Pinpoint the cell where the given text exists, returning its [x, y] midpoint coordinate. 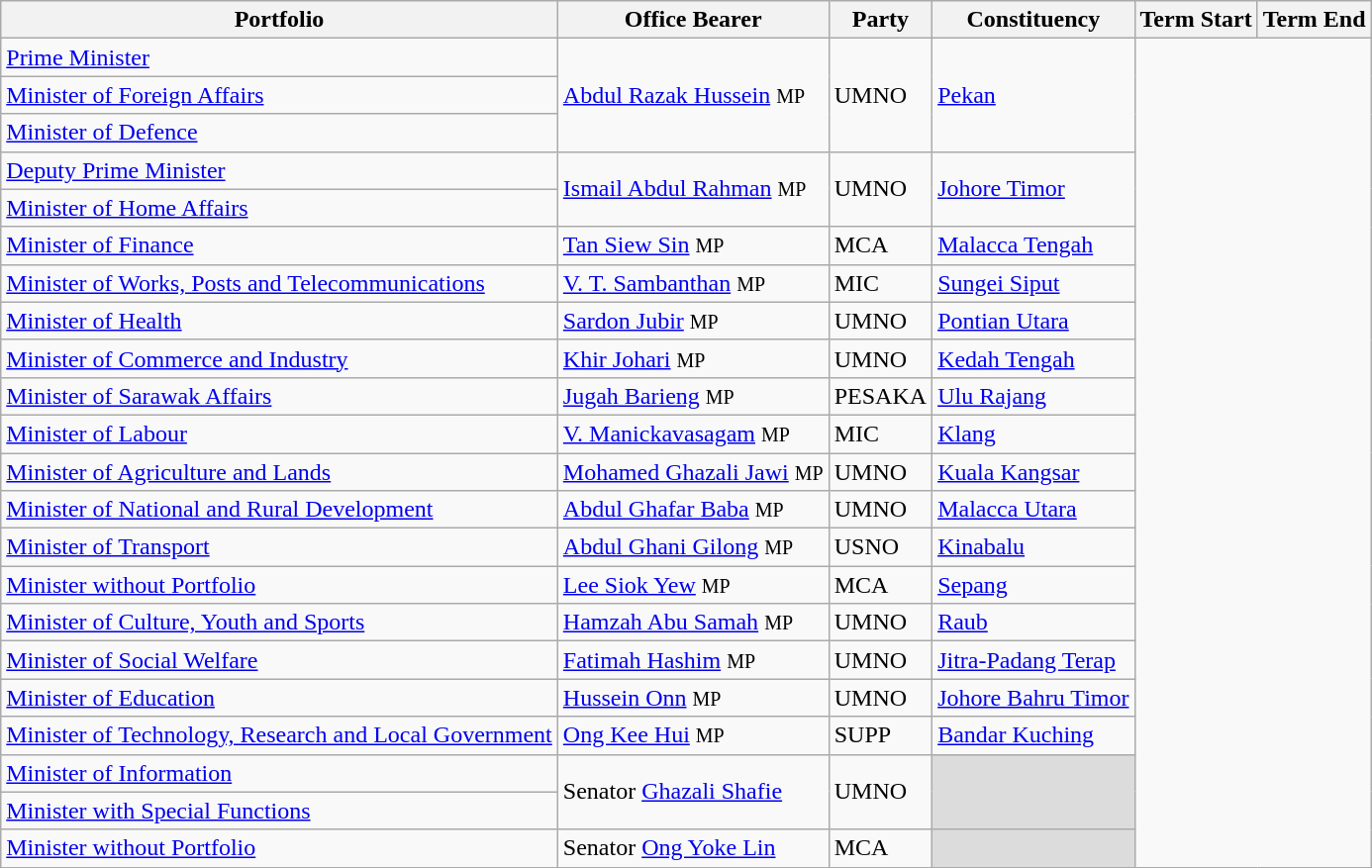
Bandar Kuching [1033, 735]
USNO [880, 547]
Portfolio [279, 20]
Minister of Commerce and Industry [279, 358]
Klang [1033, 434]
Senator Ong Yoke Lin [693, 848]
Constituency [1033, 20]
Johore Timor [1033, 189]
Minister of Social Welfare [279, 660]
Office Bearer [693, 20]
Minister of Sarawak Affairs [279, 396]
Minister with Special Functions [279, 811]
Hamzah Abu Samah MP [693, 623]
Deputy Prime Minister [279, 170]
PESAKA [880, 396]
Abdul Ghafar Baba MP [693, 510]
Minister of Works, Posts and Telecommunications [279, 283]
Mohamed Ghazali Jawi MP [693, 472]
Sepang [1033, 585]
Abdul Ghani Gilong MP [693, 547]
Khir Johari MP [693, 358]
Kedah Tengah [1033, 358]
Minister of Information [279, 773]
Minister of Technology, Research and Local Government [279, 735]
Party [880, 20]
Minister of Agriculture and Lands [279, 472]
Raub [1033, 623]
Ismail Abdul Rahman MP [693, 189]
Minister of Health [279, 321]
Kuala Kangsar [1033, 472]
Minister of Labour [279, 434]
Ong Kee Hui MP [693, 735]
Senator Ghazali Shafie [693, 792]
Minister of Transport [279, 547]
Minister of Finance [279, 245]
Minister of National and Rural Development [279, 510]
Kinabalu [1033, 547]
Minister of Culture, Youth and Sports [279, 623]
V. Manickavasagam MP [693, 434]
Jitra-Padang Terap [1033, 660]
Minister of Home Affairs [279, 208]
Lee Siok Yew MP [693, 585]
Pekan [1033, 95]
Ulu Rajang [1033, 396]
Hussein Onn MP [693, 698]
Sungei Siput [1033, 283]
Jugah Barieng MP [693, 396]
Minister of Foreign Affairs [279, 95]
Malacca Tengah [1033, 245]
Abdul Razak Hussein MP [693, 95]
SUPP [880, 735]
Malacca Utara [1033, 510]
Minister of Education [279, 698]
Johore Bahru Timor [1033, 698]
V. T. Sambanthan MP [693, 283]
Term End [1315, 20]
Pontian Utara [1033, 321]
Tan Siew Sin MP [693, 245]
Term Start [1196, 20]
Sardon Jubir MP [693, 321]
Fatimah Hashim MP [693, 660]
Minister of Defence [279, 133]
Prime Minister [279, 57]
